Detect which cell encompasses the target text, then output its (X, Y) center coordinate. 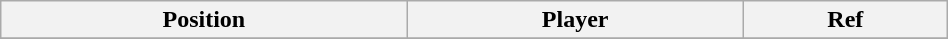
Player (576, 20)
Position (204, 20)
Ref (845, 20)
